Scan for the cell matching the given text and deliver its [X, Y] coordinate at center. 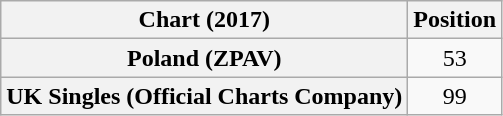
Position [455, 20]
UK Singles (Official Charts Company) [204, 96]
99 [455, 96]
53 [455, 58]
Chart (2017) [204, 20]
Poland (ZPAV) [204, 58]
